Extract the (x, y) coordinate from the center of the cell holding the provided text.  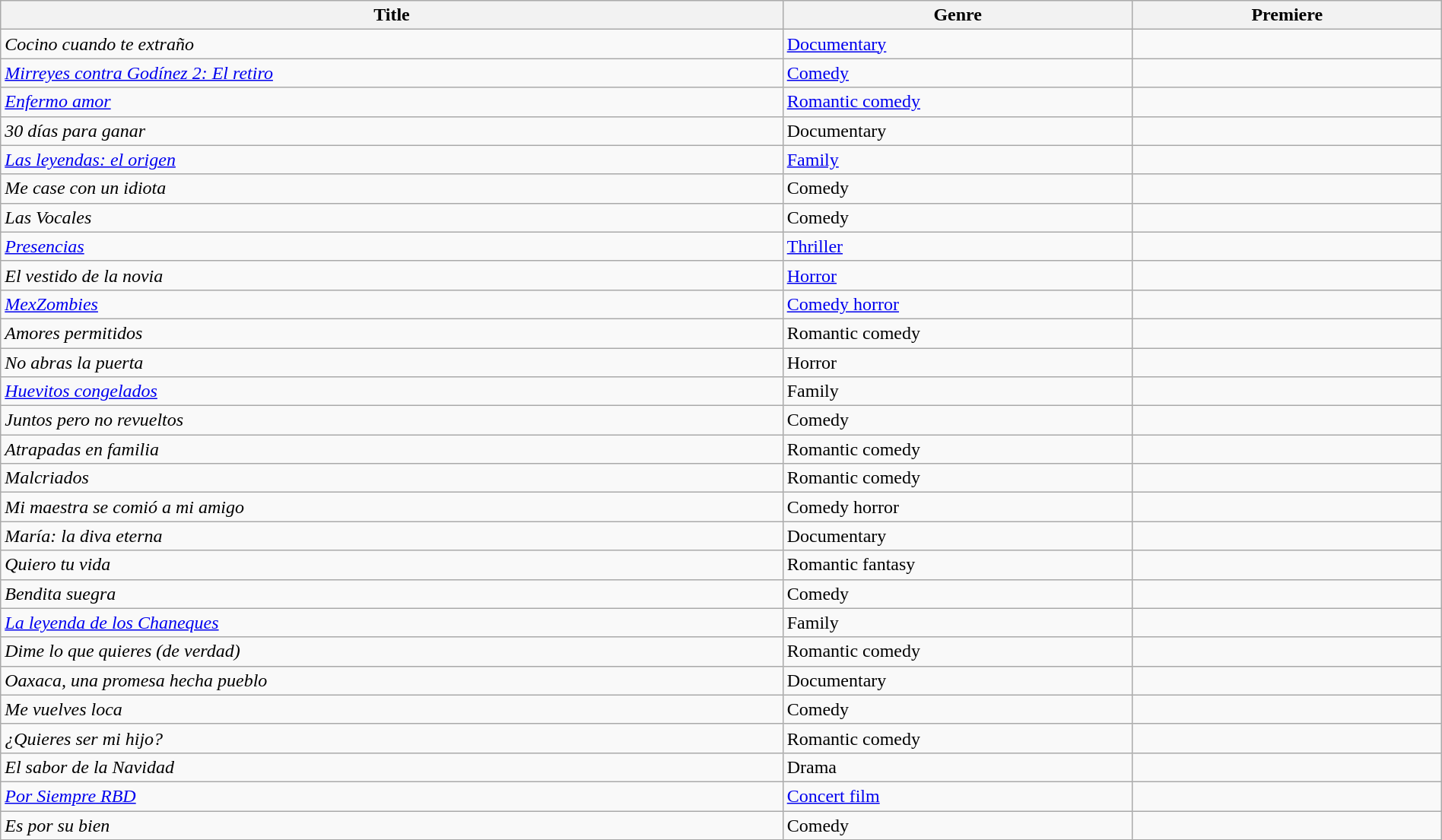
Mirreyes contra Godínez 2: El retiro (392, 73)
Bendita suegra (392, 594)
Drama (958, 767)
El sabor de la Navidad (392, 767)
Presencias (392, 246)
30 días para ganar (392, 131)
Las leyendas: el origen (392, 160)
Cocino cuando te extraño (392, 44)
Me vuelves loca (392, 709)
Me case con un idiota (392, 189)
Juntos pero no revueltos (392, 420)
Genre (958, 15)
Thriller (958, 246)
El vestido de la novia (392, 275)
Enfermo amor (392, 102)
Title (392, 15)
Por Siempre RBD (392, 796)
Quiero tu vida (392, 565)
MexZombies (392, 304)
La leyenda de los Chaneques (392, 623)
Romantic fantasy (958, 565)
¿Quieres ser mi hijo? (392, 738)
Las Vocales (392, 217)
Huevitos congelados (392, 391)
No abras la puerta (392, 363)
Mi maestra se comió a mi amigo (392, 507)
Dime lo que quieres (de verdad) (392, 651)
Amores permitidos (392, 333)
Premiere (1287, 15)
María: la diva eterna (392, 536)
Oaxaca, una promesa hecha pueblo (392, 680)
Concert film (958, 796)
Es por su bien (392, 825)
Atrapadas en familia (392, 449)
Malcriados (392, 478)
